Search for the cell housing the specified text and yield its [X, Y] center coordinate. 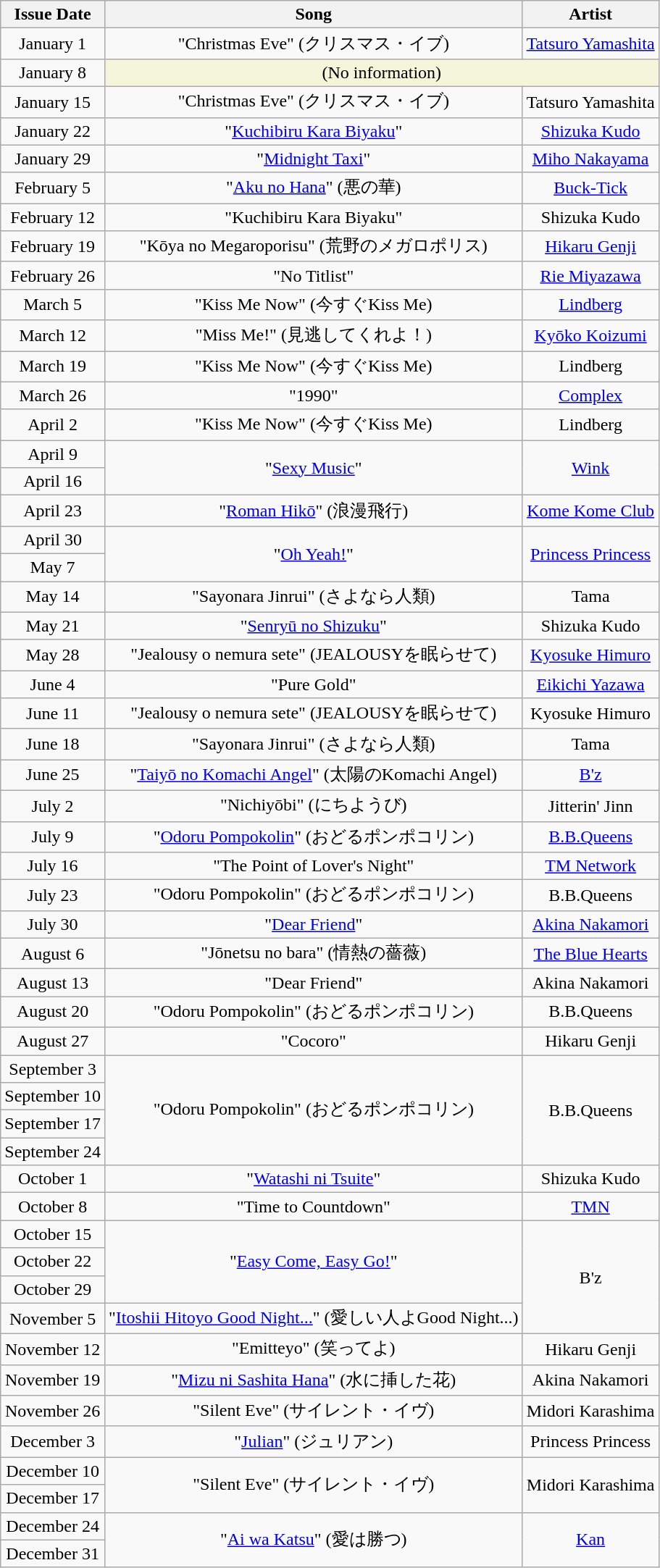
"Emitteyo" (笑ってよ) [313, 1350]
TM Network [590, 866]
December 24 [53, 1526]
"Midnight Taxi" [313, 159]
Kyōko Koizumi [590, 336]
September 17 [53, 1124]
October 15 [53, 1234]
"Jōnetsu no bara" (情熱の薔薇) [313, 953]
"Julian" (ジュリアン) [313, 1441]
March 12 [53, 336]
Issue Date [53, 14]
August 20 [53, 1013]
June 4 [53, 684]
February 12 [53, 217]
Kome Kome Club [590, 511]
The Blue Hearts [590, 953]
December 10 [53, 1471]
July 23 [53, 895]
May 14 [53, 597]
June 11 [53, 714]
"Kōya no Megaroporisu" (荒野のメガロポリス) [313, 246]
"Senryū no Shizuku" [313, 626]
January 1 [53, 43]
"Mizu ni Sashita Hana" (水に挿した花) [313, 1380]
August 6 [53, 953]
September 24 [53, 1152]
May 28 [53, 655]
"Miss Me!" (見逃してくれよ！) [313, 336]
Song [313, 14]
(No information) [381, 72]
March 26 [53, 395]
March 5 [53, 304]
"Pure Gold" [313, 684]
"Aku no Hana" (悪の華) [313, 188]
June 18 [53, 745]
October 29 [53, 1289]
August 27 [53, 1041]
"Oh Yeah!" [313, 553]
"1990" [313, 395]
February 19 [53, 246]
October 1 [53, 1179]
Artist [590, 14]
February 5 [53, 188]
April 2 [53, 424]
"Taiyō no Komachi Angel" (太陽のKomachi Angel) [313, 775]
April 16 [53, 482]
"Cocoro" [313, 1041]
Miho Nakayama [590, 159]
November 19 [53, 1380]
August 13 [53, 983]
July 2 [53, 805]
November 12 [53, 1350]
January 8 [53, 72]
February 26 [53, 275]
July 30 [53, 924]
January 22 [53, 131]
Rie Miyazawa [590, 275]
April 9 [53, 454]
"Sexy Music" [313, 468]
January 29 [53, 159]
"Ai wa Katsu" (愛は勝つ) [313, 1540]
October 8 [53, 1207]
"Easy Come, Easy Go!" [313, 1262]
Jitterin' Jinn [590, 805]
March 19 [53, 366]
November 26 [53, 1411]
"Time to Countdown" [313, 1207]
"No Titlist" [313, 275]
Buck-Tick [590, 188]
December 17 [53, 1498]
September 3 [53, 1068]
May 7 [53, 567]
Complex [590, 395]
Kan [590, 1540]
"Roman Hikō" (浪漫飛行) [313, 511]
"Watashi ni Tsuite" [313, 1179]
July 16 [53, 866]
January 15 [53, 101]
May 21 [53, 626]
June 25 [53, 775]
"The Point of Lover's Night" [313, 866]
Eikichi Yazawa [590, 684]
December 3 [53, 1441]
October 22 [53, 1262]
Wink [590, 468]
"Itoshii Hitoyo Good Night..." (愛しい人よGood Night...) [313, 1318]
July 9 [53, 837]
April 30 [53, 540]
"Nichiyōbi" (にちようび) [313, 805]
April 23 [53, 511]
December 31 [53, 1554]
September 10 [53, 1097]
November 5 [53, 1318]
TMN [590, 1207]
